Pinpoint the cell where the given text exists, returning its [X, Y] midpoint coordinate. 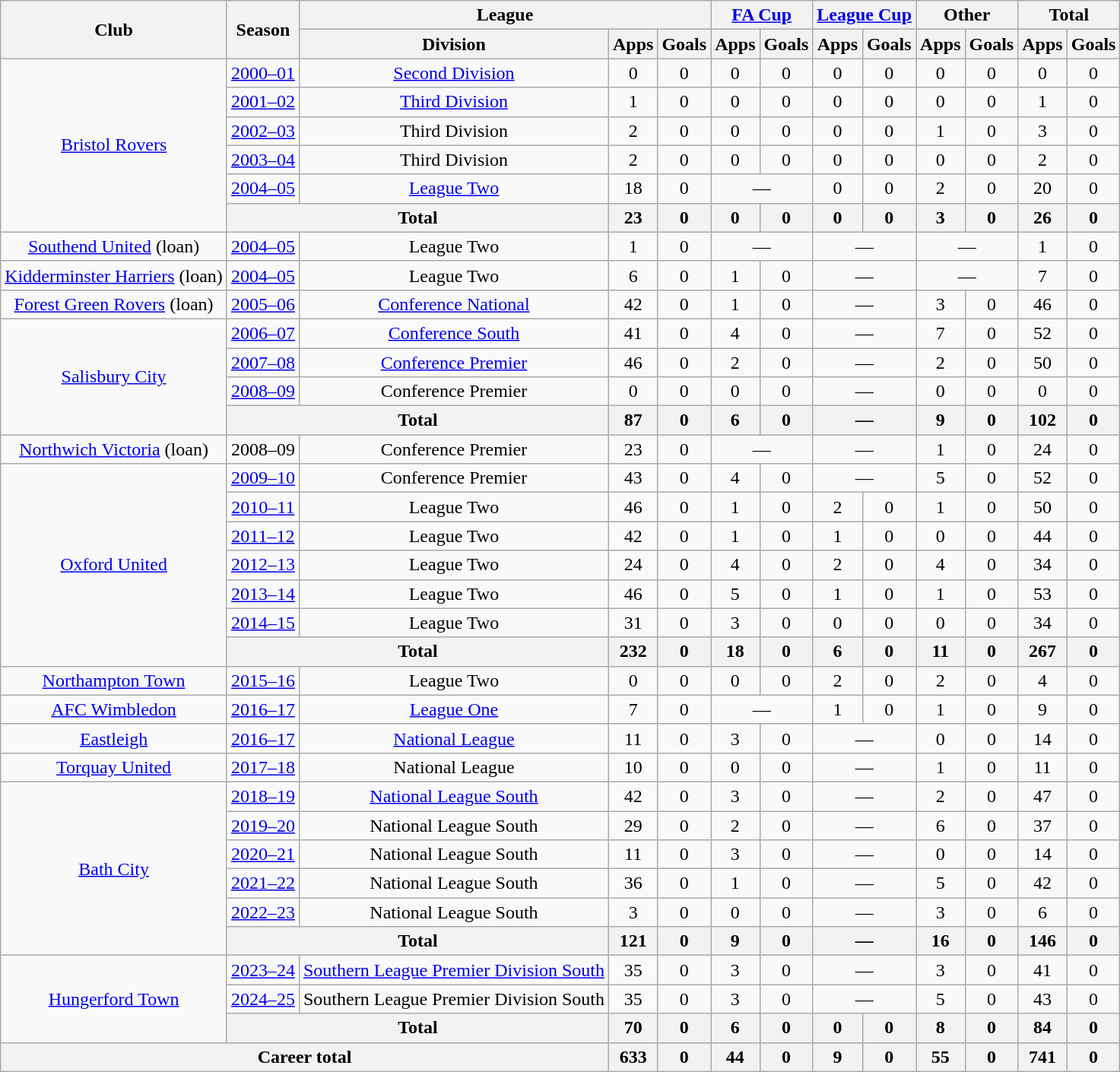
2021–22 [263, 883]
2010–11 [263, 507]
741 [1042, 1057]
47 [1042, 796]
Bath City [114, 868]
Season [263, 30]
2009–10 [263, 478]
121 [633, 941]
20 [1042, 189]
2022–23 [263, 912]
Other [967, 15]
31 [633, 623]
2001–02 [263, 102]
2011–12 [263, 536]
Northwich Victoria (loan) [114, 449]
8 [941, 1028]
Southend United (loan) [114, 246]
2003–04 [263, 160]
70 [633, 1028]
267 [1042, 652]
53 [1042, 594]
146 [1042, 941]
232 [633, 652]
Hungerford Town [114, 999]
2017–18 [263, 767]
2019–20 [263, 825]
Division [453, 44]
55 [941, 1057]
FA Cup [762, 15]
16 [941, 941]
87 [633, 420]
10 [633, 767]
2006–07 [263, 333]
2020–21 [263, 855]
Conference National [453, 304]
Kidderminster Harriers (loan) [114, 275]
102 [1042, 420]
Club [114, 30]
Conference South [453, 333]
2015–16 [263, 680]
2007–08 [263, 363]
League Cup [865, 15]
League [505, 15]
37 [1042, 825]
2018–19 [263, 796]
36 [633, 883]
2014–15 [263, 623]
2002–03 [263, 131]
84 [1042, 1028]
League One [453, 709]
2000–01 [263, 73]
2013–14 [263, 594]
Second Division [453, 73]
Bristol Rovers [114, 145]
2005–06 [263, 304]
AFC Wimbledon [114, 709]
Salisbury City [114, 376]
Eastleigh [114, 738]
Forest Green Rovers (loan) [114, 304]
2024–25 [263, 999]
633 [633, 1057]
Northampton Town [114, 680]
29 [633, 825]
2012–13 [263, 565]
Oxford United [114, 565]
2023–24 [263, 970]
26 [1042, 217]
Torquay United [114, 767]
Career total [305, 1057]
